Pinpoint the cell where the given text exists, returning its (x, y) midpoint coordinate. 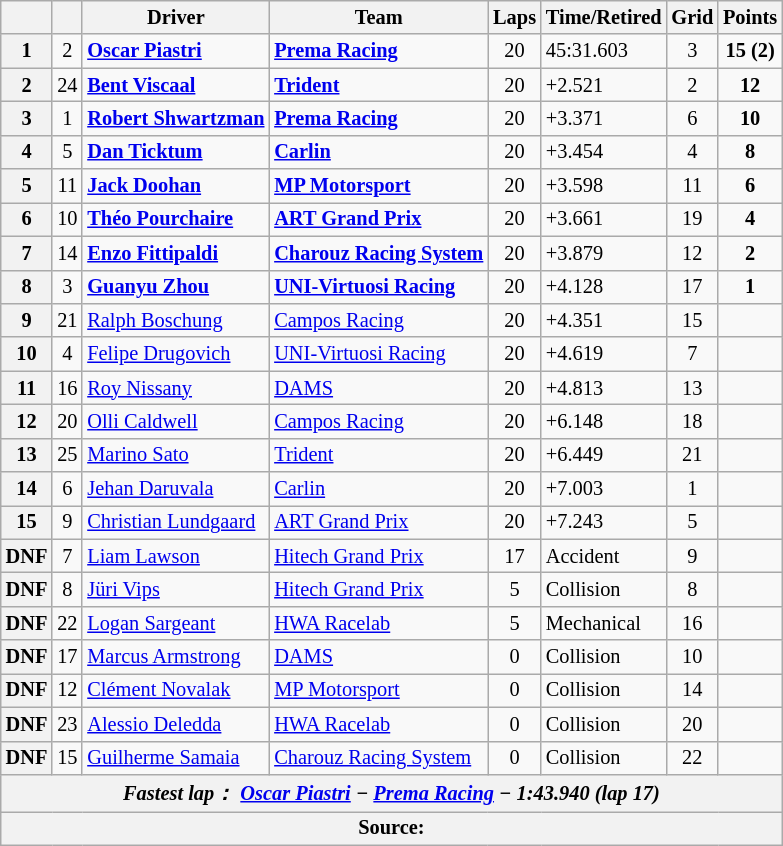
19 (692, 219)
Grid (692, 17)
Enzo Fittipaldi (176, 253)
45:31.603 (604, 51)
Guanyu Zhou (176, 287)
Driver (176, 17)
Roy Nissany (176, 388)
+4.619 (604, 354)
24 (67, 85)
Accident (604, 556)
25 (67, 455)
+4.813 (604, 388)
Jüri Vips (176, 589)
+4.128 (604, 287)
+2.521 (604, 85)
Mechanical (604, 623)
Logan Sargeant (176, 623)
+6.449 (604, 455)
+6.148 (604, 421)
Points (750, 17)
+3.371 (604, 118)
Clément Novalak (176, 690)
Robert Shwartzman (176, 118)
+7.243 (604, 522)
Guilherme Samaia (176, 758)
Marino Sato (176, 455)
+7.003 (604, 489)
+4.351 (604, 320)
Oscar Piastri (176, 51)
23 (67, 724)
18 (692, 421)
Time/Retired (604, 17)
Olli Caldwell (176, 421)
+3.454 (604, 152)
Alessio Deledda (176, 724)
Laps (514, 17)
+3.661 (604, 219)
Team (378, 17)
+3.879 (604, 253)
Felipe Drugovich (176, 354)
Marcus Armstrong (176, 657)
Bent Viscaal (176, 85)
Source: (392, 828)
Liam Lawson (176, 556)
Fastest lap： Oscar Piastri − Prema Racing − 1:43.940 (lap 17) (392, 792)
Jack Doohan (176, 186)
Théo Pourchaire (176, 219)
+3.598 (604, 186)
Ralph Boschung (176, 320)
Christian Lundgaard (176, 522)
Dan Ticktum (176, 152)
Jehan Daruvala (176, 489)
15 (2) (750, 51)
